Find where the given text appears and provide that cell's center as (X, Y) coordinate. 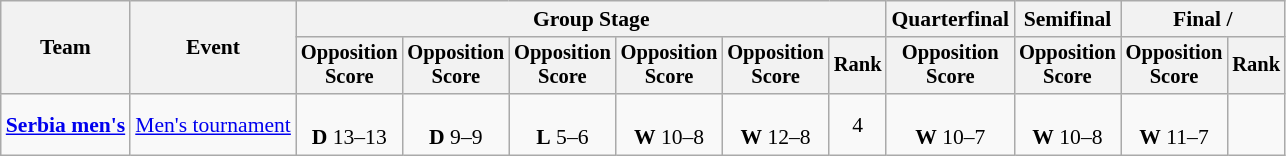
Serbia men's (66, 124)
W 12–8 (776, 124)
Event (213, 48)
Quarterfinal (950, 19)
W 10–7 (950, 124)
Men's tournament (213, 124)
Team (66, 48)
Final / (1203, 19)
W 11–7 (1174, 124)
L 5–6 (562, 124)
D 13–13 (350, 124)
Semifinal (1068, 19)
Group Stage (592, 19)
4 (858, 124)
D 9–9 (456, 124)
